From the cell containing the given text, extract its center point as [X, Y] coordinate. 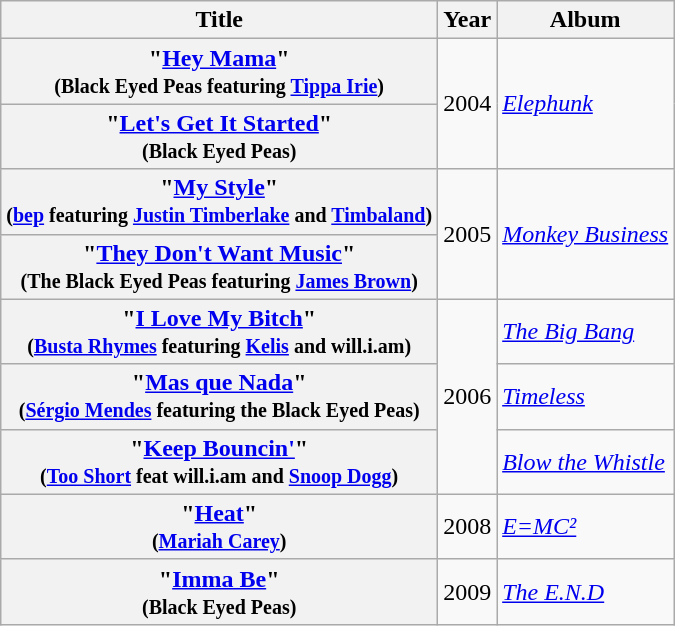
E=MC² [586, 526]
Monkey Business [586, 234]
2006 [468, 396]
"Imma Be"(Black Eyed Peas) [220, 592]
Elephunk [586, 104]
Year [468, 20]
"I Love My Bitch"(Busta Rhymes featuring Kelis and will.i.am) [220, 332]
Album [586, 20]
2008 [468, 526]
Timeless [586, 396]
The Big Bang [586, 332]
Title [220, 20]
"My Style"(bep featuring Justin Timberlake and Timbaland) [220, 202]
2009 [468, 592]
"They Don't Want Music"(The Black Eyed Peas featuring James Brown) [220, 266]
"Heat"(Mariah Carey) [220, 526]
2004 [468, 104]
"Mas que Nada"(Sérgio Mendes featuring the Black Eyed Peas) [220, 396]
2005 [468, 234]
The E.N.D [586, 592]
"Let's Get It Started"(Black Eyed Peas) [220, 136]
Blow the Whistle [586, 462]
"Hey Mama"(Black Eyed Peas featuring Tippa Irie) [220, 72]
"Keep Bouncin'"(Too Short feat will.i.am and Snoop Dogg) [220, 462]
